For the text-containing cell, return its midpoint in (X, Y) coordinate format. 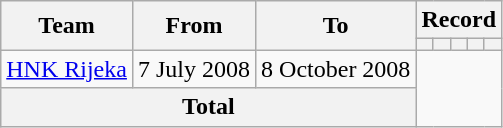
8 October 2008 (336, 69)
7 July 2008 (194, 69)
From (194, 26)
Total (208, 107)
Record (459, 20)
Team (67, 26)
HNK Rijeka (67, 69)
To (336, 26)
